Capture the cell that displays the provided text and extract its [x, y] central coordinate. 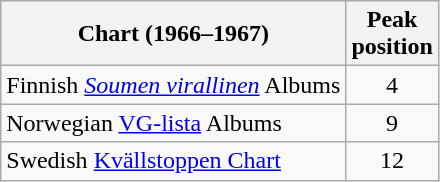
Swedish Kvällstoppen Chart [174, 161]
9 [392, 123]
12 [392, 161]
Norwegian VG-lista Albums [174, 123]
4 [392, 85]
Peakposition [392, 34]
Chart (1966–1967) [174, 34]
Finnish Soumen virallinen Albums [174, 85]
